Return (X, Y) of the center of cell containing provided text 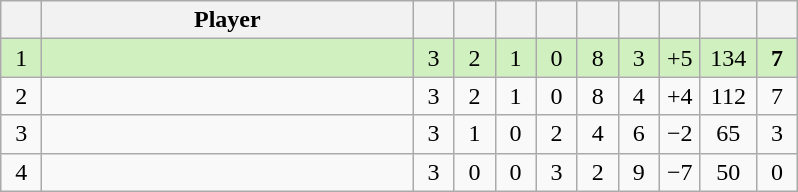
Player (228, 20)
112 (728, 96)
9 (638, 172)
65 (728, 134)
−7 (680, 172)
134 (728, 58)
+4 (680, 96)
+5 (680, 58)
6 (638, 134)
50 (728, 172)
−2 (680, 134)
